Scan for the cell matching the given text and deliver its (x, y) coordinate at center. 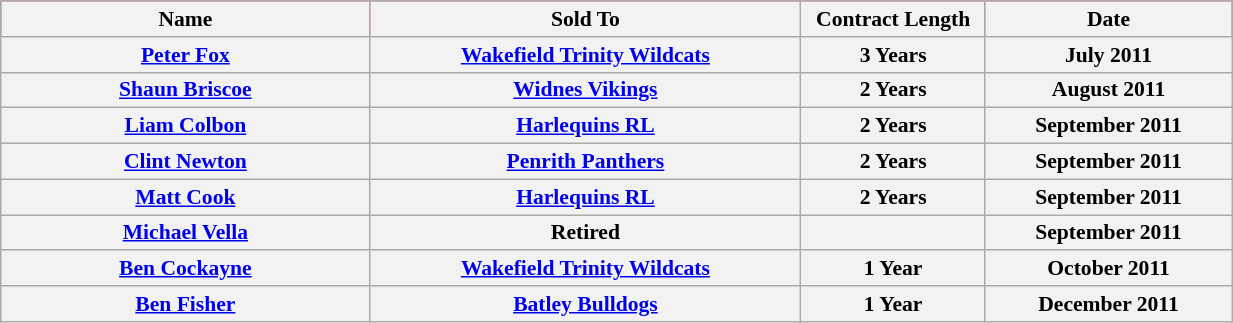
Michael Vella (186, 233)
Widnes Vikings (586, 90)
Ben Cockayne (186, 269)
Date (1108, 19)
Name (186, 19)
Shaun Briscoe (186, 90)
August 2011 (1108, 90)
Batley Bulldogs (586, 304)
Contract Length (894, 19)
Ben Fisher (186, 304)
Retired (586, 233)
December 2011 (1108, 304)
Liam Colbon (186, 126)
Peter Fox (186, 55)
Matt Cook (186, 197)
Sold To (586, 19)
Clint Newton (186, 162)
October 2011 (1108, 269)
Penrith Panthers (586, 162)
3 Years (894, 55)
July 2011 (1108, 55)
